Capture the cell that displays the provided text and extract its [X, Y] central coordinate. 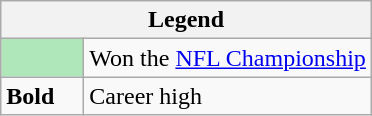
Won the NFL Championship [228, 58]
Career high [228, 96]
Bold [42, 96]
Legend [186, 20]
